Identify which cell holds the provided text, then report its [X, Y] central coordinate. 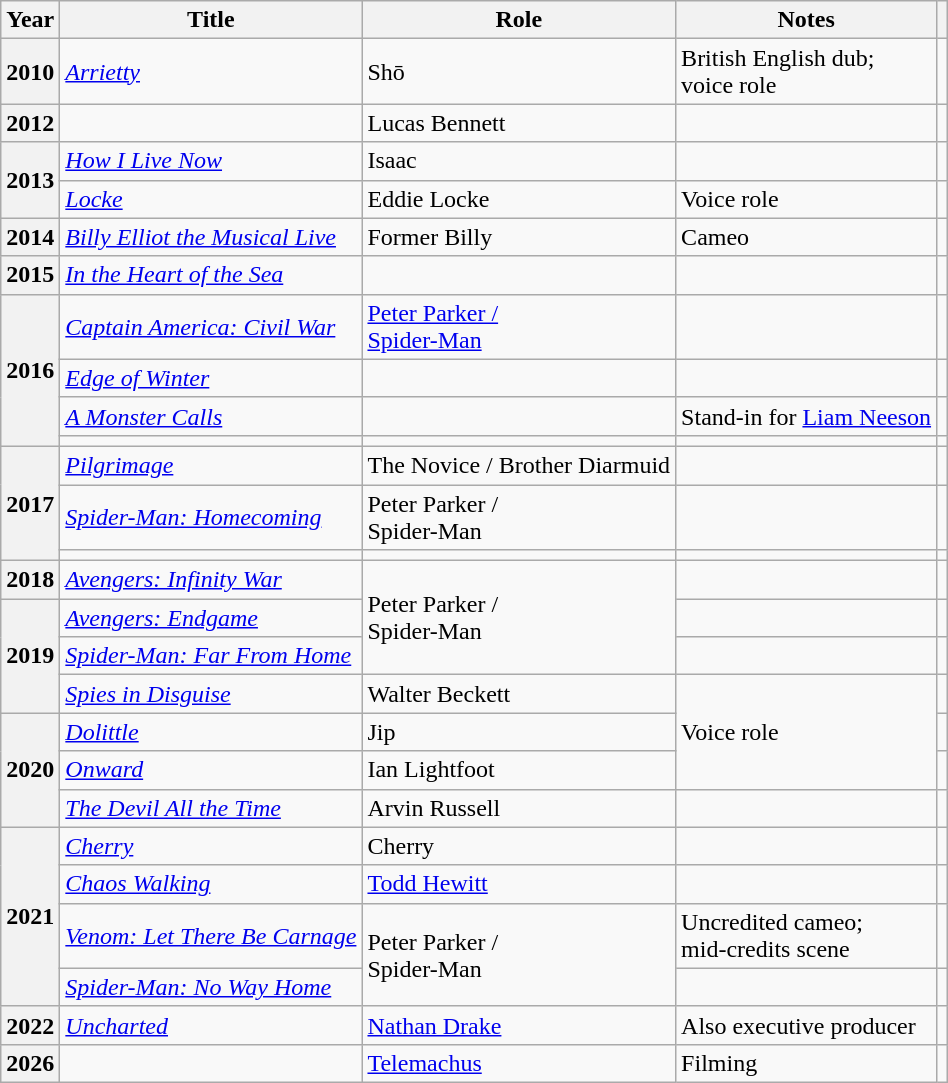
2012 [30, 123]
Also executive producer [806, 1025]
2026 [30, 1063]
Role [519, 20]
2020 [30, 770]
Spider-Man: No Way Home [211, 987]
Isaac [519, 161]
Arvin Russell [519, 808]
Todd Hewitt [519, 884]
Year [30, 20]
2017 [30, 503]
2014 [30, 237]
Ian Lightfoot [519, 770]
Nathan Drake [519, 1025]
2018 [30, 580]
Uncredited cameo; mid-credits scene [806, 936]
Billy Elliot the Musical Live [211, 237]
In the Heart of the Sea [211, 275]
Telemachus [519, 1063]
Eddie Locke [519, 199]
Notes [806, 20]
Shō [519, 72]
Jip [519, 732]
2022 [30, 1025]
Arrietty [211, 72]
A Monster Calls [211, 416]
Spider-Man: Homecoming [211, 516]
Onward [211, 770]
Cameo [806, 237]
2015 [30, 275]
Former Billy [519, 237]
The Devil All the Time [211, 808]
Title [211, 20]
Chaos Walking [211, 884]
Captain America: Civil War [211, 326]
British English dub; voice role [806, 72]
How I Live Now [211, 161]
Stand-in for Liam Neeson [806, 416]
2010 [30, 72]
Avengers: Infinity War [211, 580]
Filming [806, 1063]
2019 [30, 656]
Walter Beckett [519, 694]
Spies in Disguise [211, 694]
Spider-Man: Far From Home [211, 656]
2013 [30, 180]
Pilgrimage [211, 465]
The Novice / Brother Diarmuid [519, 465]
Lucas Bennett [519, 123]
Locke [211, 199]
Venom: Let There Be Carnage [211, 936]
Dolittle [211, 732]
2021 [30, 916]
2016 [30, 370]
Avengers: Endgame [211, 618]
Uncharted [211, 1025]
Edge of Winter [211, 378]
